Identify which cell holds the provided text, then report its (X, Y) central coordinate. 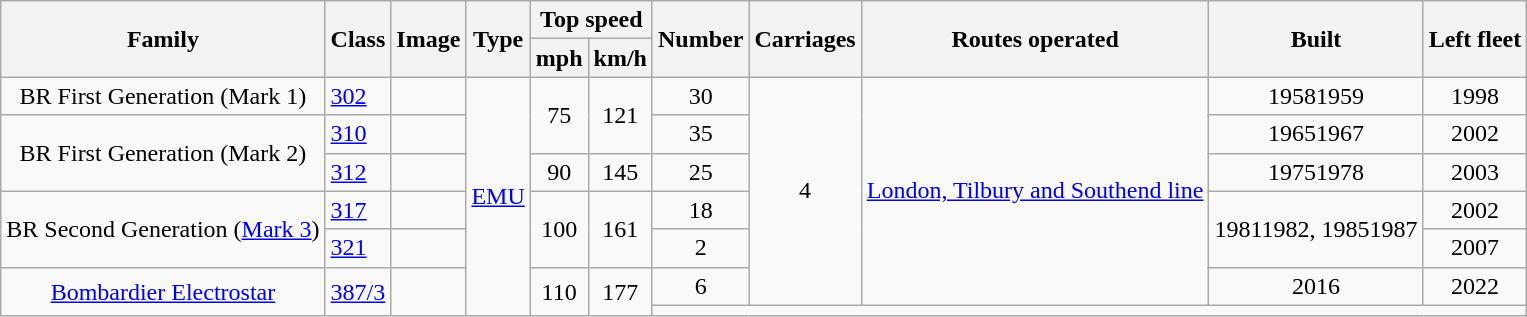
4 (805, 191)
BR First Generation (Mark 1) (163, 96)
Class (358, 39)
2007 (1475, 248)
30 (700, 96)
161 (620, 229)
2003 (1475, 172)
90 (559, 172)
18 (700, 210)
302 (358, 96)
2022 (1475, 286)
BR Second Generation (Mark 3) (163, 229)
75 (559, 115)
110 (559, 292)
19811982, 19851987 (1316, 229)
mph (559, 58)
35 (700, 134)
Image (428, 39)
2016 (1316, 286)
6 (700, 286)
Number (700, 39)
London, Tilbury and Southend line (1035, 191)
312 (358, 172)
19581959 (1316, 96)
km/h (620, 58)
Carriages (805, 39)
Left fleet (1475, 39)
317 (358, 210)
BR First Generation (Mark 2) (163, 153)
1998 (1475, 96)
2 (700, 248)
Routes operated (1035, 39)
387/3 (358, 292)
25 (700, 172)
310 (358, 134)
177 (620, 292)
Built (1316, 39)
EMU (498, 196)
100 (559, 229)
Bombardier Electrostar (163, 292)
121 (620, 115)
145 (620, 172)
19751978 (1316, 172)
Top speed (591, 20)
Family (163, 39)
19651967 (1316, 134)
321 (358, 248)
Type (498, 39)
